Search for the cell housing the specified text and yield its (X, Y) center coordinate. 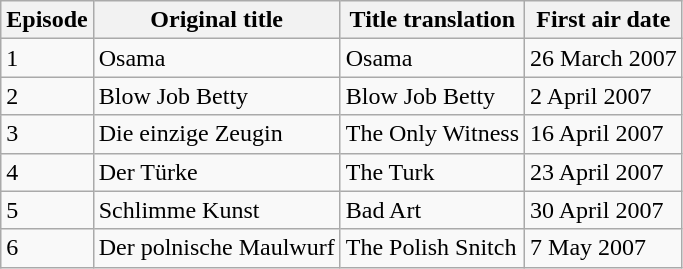
30 April 2007 (604, 210)
6 (47, 248)
Bad Art (432, 210)
Der Türke (216, 172)
Title translation (432, 20)
4 (47, 172)
Episode (47, 20)
2 (47, 96)
Schlimme Kunst (216, 210)
First air date (604, 20)
Original title (216, 20)
16 April 2007 (604, 134)
1 (47, 58)
The Polish Snitch (432, 248)
The Only Witness (432, 134)
26 March 2007 (604, 58)
23 April 2007 (604, 172)
The Turk (432, 172)
Die einzige Zeugin (216, 134)
5 (47, 210)
2 April 2007 (604, 96)
Der polnische Maulwurf (216, 248)
3 (47, 134)
7 May 2007 (604, 248)
